Return the [x, y] coordinate for the center point of the cell that contains the specified text.  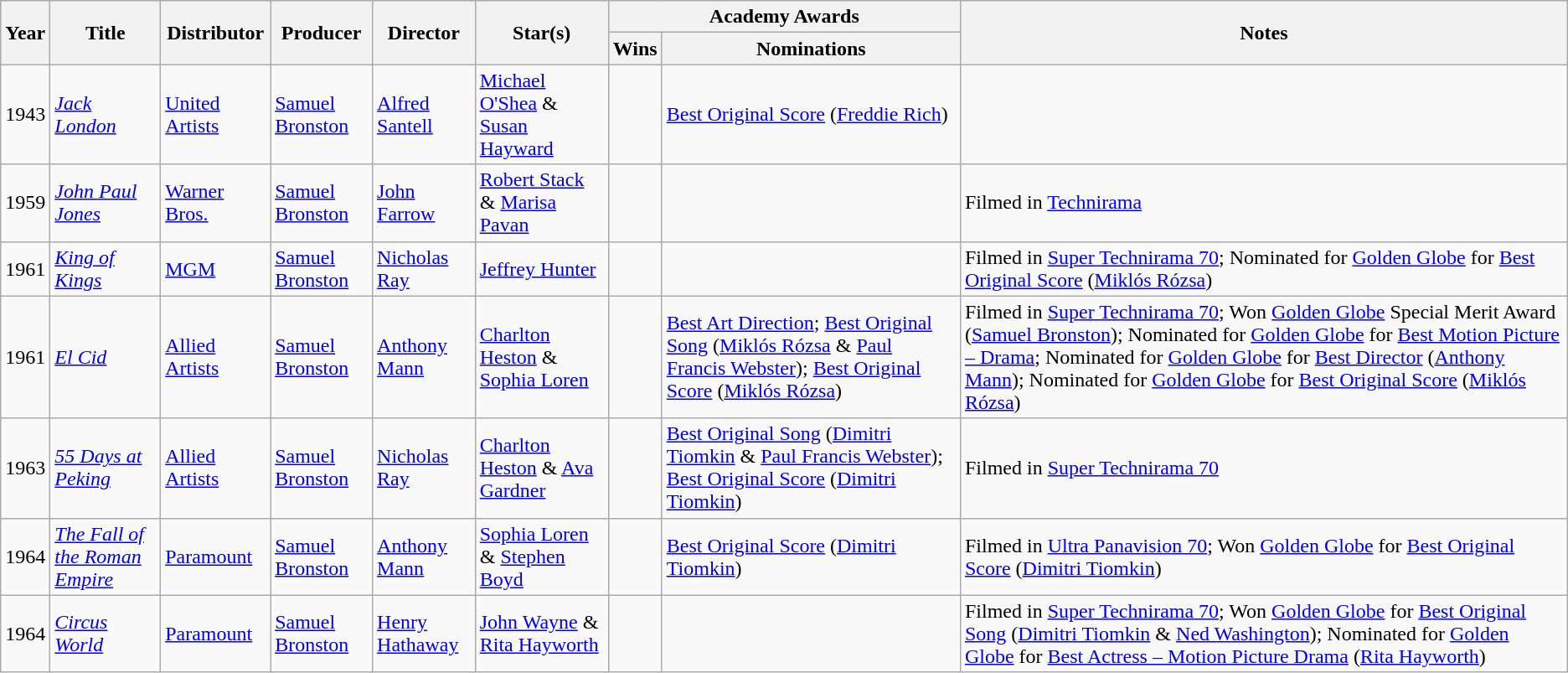
Sophia Loren & Stephen Boyd [541, 557]
1943 [25, 114]
The Fall of the Roman Empire [106, 557]
Title [106, 33]
Best Original Song (Dimitri Tiomkin & Paul Francis Webster); Best Original Score (Dimitri Tiomkin) [811, 468]
Filmed in Technirama [1263, 203]
Notes [1263, 33]
Academy Awards [784, 17]
Filmed in Super Technirama 70 [1263, 468]
Star(s) [541, 33]
Warner Bros. [216, 203]
Charlton Heston & Ava Gardner [541, 468]
King of Kings [106, 268]
Director [424, 33]
John Farrow [424, 203]
1959 [25, 203]
Michael O'Shea & Susan Hayward [541, 114]
Distributor [216, 33]
Nominations [811, 49]
Alfred Santell [424, 114]
Producer [322, 33]
John Paul Jones [106, 203]
55 Days at Peking [106, 468]
Circus World [106, 634]
Best Original Score (Freddie Rich) [811, 114]
Henry Hathaway [424, 634]
Charlton Heston & Sophia Loren [541, 357]
Wins [635, 49]
Jack London [106, 114]
United Artists [216, 114]
Year [25, 33]
El Cid [106, 357]
MGM [216, 268]
1963 [25, 468]
Filmed in Super Technirama 70; Nominated for Golden Globe for Best Original Score (Miklós Rózsa) [1263, 268]
Filmed in Ultra Panavision 70; Won Golden Globe for Best Original Score (Dimitri Tiomkin) [1263, 557]
Best Art Direction; Best Original Song (Miklós Rózsa & Paul Francis Webster); Best Original Score (Miklós Rózsa) [811, 357]
Best Original Score (Dimitri Tiomkin) [811, 557]
Robert Stack & Marisa Pavan [541, 203]
Jeffrey Hunter [541, 268]
John Wayne & Rita Hayworth [541, 634]
